Pinpoint the cell where the given text exists, returning its (x, y) midpoint coordinate. 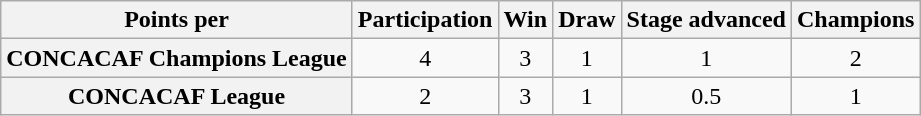
CONCACAF Champions League (177, 58)
0.5 (706, 96)
Champions (855, 20)
4 (425, 58)
Stage advanced (706, 20)
Participation (425, 20)
CONCACAF League (177, 96)
Draw (587, 20)
Points per (177, 20)
Win (526, 20)
